Pinpoint the cell where the given text exists, returning its (x, y) midpoint coordinate. 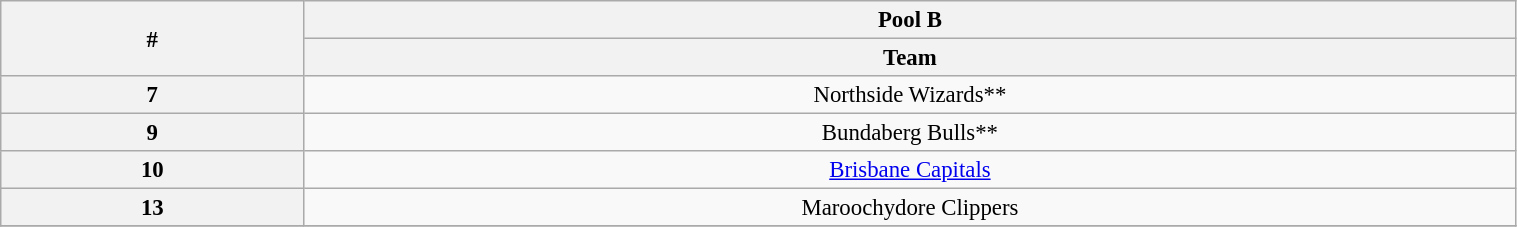
Maroochydore Clippers (910, 208)
13 (152, 208)
Brisbane Capitals (910, 170)
Bundaberg Bulls** (910, 133)
Pool B (910, 20)
9 (152, 133)
# (152, 38)
7 (152, 95)
Team (910, 58)
10 (152, 170)
Northside Wizards** (910, 95)
